For the text-containing cell, return its midpoint in [X, Y] coordinate format. 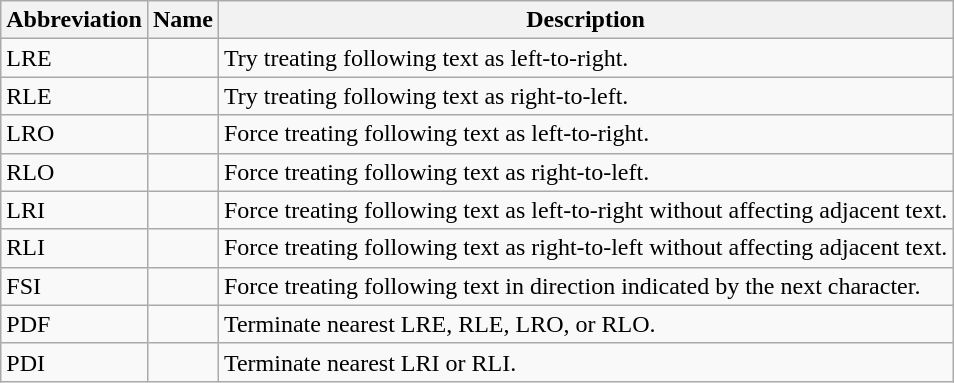
Try treating following text as left-to-right. [585, 58]
LRO [74, 134]
RLI [74, 248]
Description [585, 20]
Force treating following text as right-to-left. [585, 172]
LRI [74, 210]
Abbreviation [74, 20]
Terminate nearest LRE, RLE, LRO, or RLO. [585, 324]
Force treating following text as right-to-left without affecting adjacent text. [585, 248]
PDI [74, 362]
Terminate nearest LRI or RLI. [585, 362]
RLO [74, 172]
FSI [74, 286]
Force treating following text as left-to-right. [585, 134]
Try treating following text as right-to-left. [585, 96]
PDF [74, 324]
Name [182, 20]
Force treating following text in direction indicated by the next character. [585, 286]
LRE [74, 58]
Force treating following text as left-to-right without affecting adjacent text. [585, 210]
RLE [74, 96]
